From the cell containing the given text, extract its center point as [X, Y] coordinate. 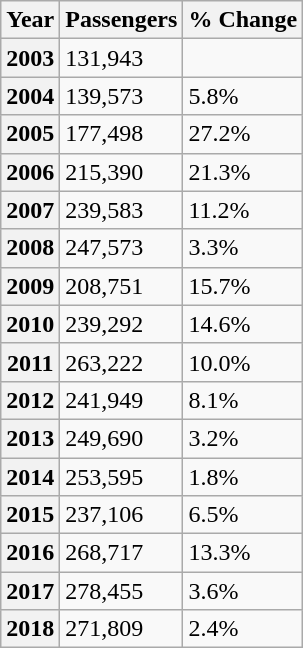
13.3% [243, 553]
208,751 [122, 286]
2013 [30, 438]
271,809 [122, 629]
249,690 [122, 438]
15.7% [243, 286]
2010 [30, 324]
8.1% [243, 400]
215,390 [122, 172]
2014 [30, 477]
2015 [30, 515]
2007 [30, 210]
241,949 [122, 400]
27.2% [243, 134]
177,498 [122, 134]
2016 [30, 553]
2009 [30, 286]
131,943 [122, 58]
10.0% [243, 362]
2003 [30, 58]
139,573 [122, 96]
2011 [30, 362]
2.4% [243, 629]
237,106 [122, 515]
6.5% [243, 515]
2017 [30, 591]
11.2% [243, 210]
Year [30, 20]
2008 [30, 248]
2006 [30, 172]
1.8% [243, 477]
239,292 [122, 324]
3.2% [243, 438]
2004 [30, 96]
14.6% [243, 324]
278,455 [122, 591]
2012 [30, 400]
Passengers [122, 20]
268,717 [122, 553]
3.6% [243, 591]
3.3% [243, 248]
5.8% [243, 96]
263,222 [122, 362]
21.3% [243, 172]
253,595 [122, 477]
2005 [30, 134]
247,573 [122, 248]
2018 [30, 629]
239,583 [122, 210]
% Change [243, 20]
